Locate the cell with the specified text and output its [x, y] center coordinate. 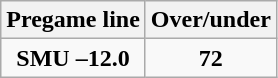
SMU –12.0 [74, 58]
Pregame line [74, 20]
Over/under [210, 20]
72 [210, 58]
